Scan for the cell matching the given text and deliver its (x, y) coordinate at center. 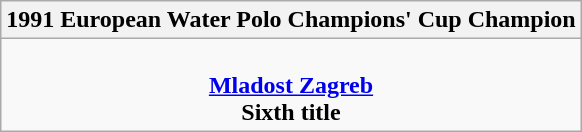
Mladost Zagreb Sixth title (292, 85)
1991 European Water Polo Champions' Cup Champion (292, 20)
